Locate the cell with the specified text and output its [x, y] center coordinate. 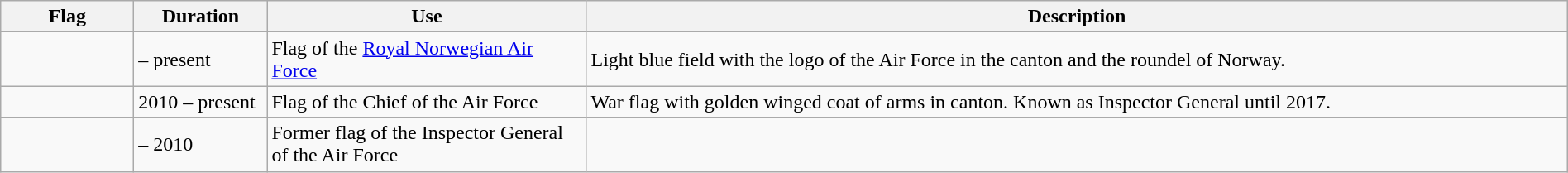
Use [427, 17]
Flag [68, 17]
– 2010 [200, 144]
War flag with golden winged coat of arms in canton. Known as Inspector General until 2017. [1077, 102]
Flag of the Royal Norwegian Air Force [427, 60]
Duration [200, 17]
2010 – present [200, 102]
– present [200, 60]
Former flag of the Inspector General of the Air Force [427, 144]
Flag of the Chief of the Air Force [427, 102]
Description [1077, 17]
Light blue field with the logo of the Air Force in the canton and the roundel of Norway. [1077, 60]
